Capture the cell that displays the provided text and extract its [X, Y] central coordinate. 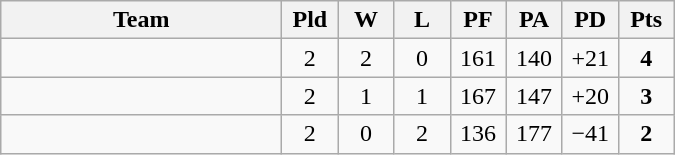
PA [534, 20]
147 [534, 96]
140 [534, 58]
Pts [646, 20]
Pld [310, 20]
136 [478, 134]
4 [646, 58]
177 [534, 134]
3 [646, 96]
161 [478, 58]
PD [590, 20]
L [422, 20]
+21 [590, 58]
PF [478, 20]
Team [142, 20]
W [366, 20]
167 [478, 96]
+20 [590, 96]
−41 [590, 134]
